Return (X, Y) of the center of cell containing provided text 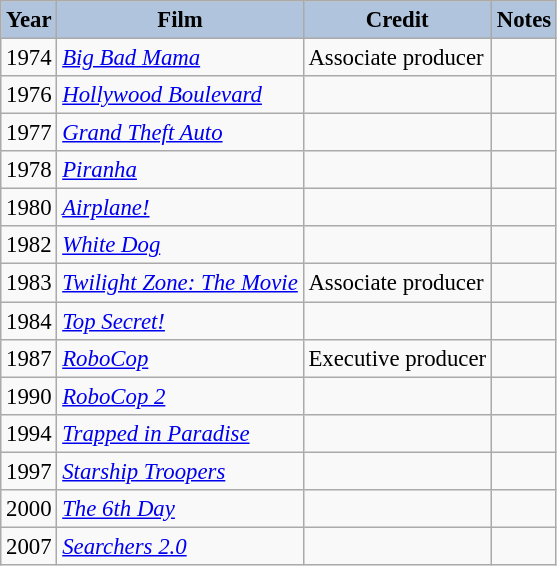
1974 (29, 58)
Twilight Zone: The Movie (180, 283)
Grand Theft Auto (180, 133)
Airplane! (180, 208)
Searchers 2.0 (180, 546)
1982 (29, 245)
Top Secret! (180, 321)
Trapped in Paradise (180, 433)
1983 (29, 283)
2000 (29, 509)
White Dog (180, 245)
Notes (524, 20)
Hollywood Boulevard (180, 95)
Year (29, 20)
1980 (29, 208)
1978 (29, 170)
The 6th Day (180, 509)
Executive producer (397, 358)
Big Bad Mama (180, 58)
1976 (29, 95)
Credit (397, 20)
Starship Troopers (180, 471)
RoboCop (180, 358)
Film (180, 20)
1994 (29, 433)
Piranha (180, 170)
1977 (29, 133)
1984 (29, 321)
RoboCop 2 (180, 396)
2007 (29, 546)
1990 (29, 396)
1987 (29, 358)
1997 (29, 471)
